Provide the [X, Y] coordinate of the cell's center where the given text is located.  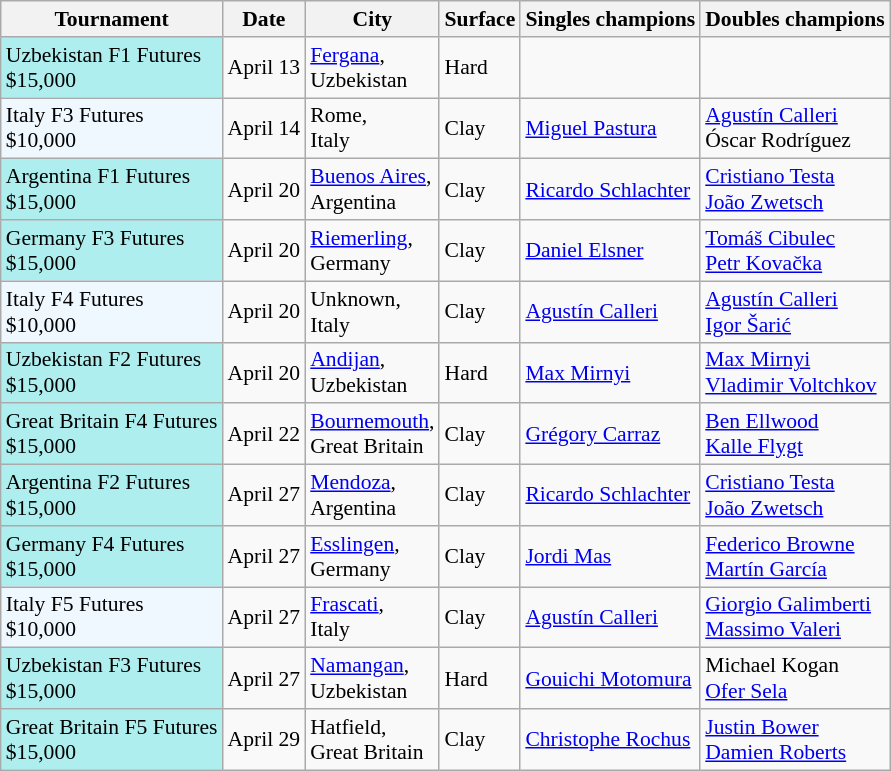
Tournament [112, 19]
Federico Browne Martín García [794, 556]
Great Britain F5 Futures$15,000 [112, 740]
Argentina F2 Futures$15,000 [112, 496]
Uzbekistan F2 Futures$15,000 [112, 372]
Germany F3 Futures$15,000 [112, 250]
Buenos Aires,Argentina [372, 190]
Italy F3 Futures$10,000 [112, 128]
Uzbekistan F3 Futures$15,000 [112, 678]
Agustín Calleri Igor Šarić [794, 312]
April 13 [264, 68]
Andijan,Uzbekistan [372, 372]
Bournemouth,Great Britain [372, 434]
Hatfield,Great Britain [372, 740]
April 14 [264, 128]
Doubles champions [794, 19]
Justin Bower Damien Roberts [794, 740]
Michael Kogan Ofer Sela [794, 678]
Jordi Mas [610, 556]
Riemerling,Germany [372, 250]
Christophe Rochus [610, 740]
Tomáš Cibulec Petr Kovačka [794, 250]
Max Mirnyi [610, 372]
April 29 [264, 740]
Daniel Elsner [610, 250]
Miguel Pastura [610, 128]
Ben Ellwood Kalle Flygt [794, 434]
Frascati,Italy [372, 618]
Great Britain F4 Futures$15,000 [112, 434]
Giorgio Galimberti Massimo Valeri [794, 618]
Germany F4 Futures$15,000 [112, 556]
Unknown,Italy [372, 312]
Mendoza,Argentina [372, 496]
Namangan,Uzbekistan [372, 678]
Grégory Carraz [610, 434]
Esslingen,Germany [372, 556]
Agustín Calleri Óscar Rodríguez [794, 128]
Gouichi Motomura [610, 678]
April 22 [264, 434]
Fergana,Uzbekistan [372, 68]
Italy F4 Futures$10,000 [112, 312]
City [372, 19]
Rome,Italy [372, 128]
Max Mirnyi Vladimir Voltchkov [794, 372]
Argentina F1 Futures$15,000 [112, 190]
Singles champions [610, 19]
Uzbekistan F1 Futures$15,000 [112, 68]
Italy F5 Futures$10,000 [112, 618]
Surface [480, 19]
Date [264, 19]
